Return the [X, Y] coordinate for the center point of the cell that contains the specified text.  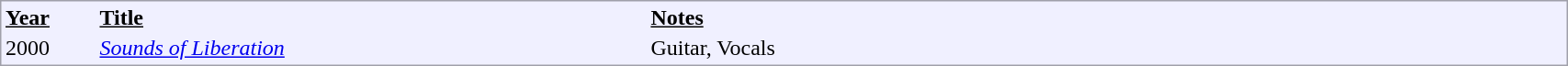
2000 [50, 49]
Guitar, Vocals [1106, 49]
Title [373, 17]
Year [50, 17]
Sounds of Liberation [373, 49]
Notes [1106, 17]
